Return the (X, Y) coordinate for the center point of the cell that contains the specified text.  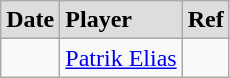
Ref (206, 20)
Patrik Elias (121, 58)
Player (121, 20)
Date (30, 20)
